Return [X, Y] of the center of cell containing provided text 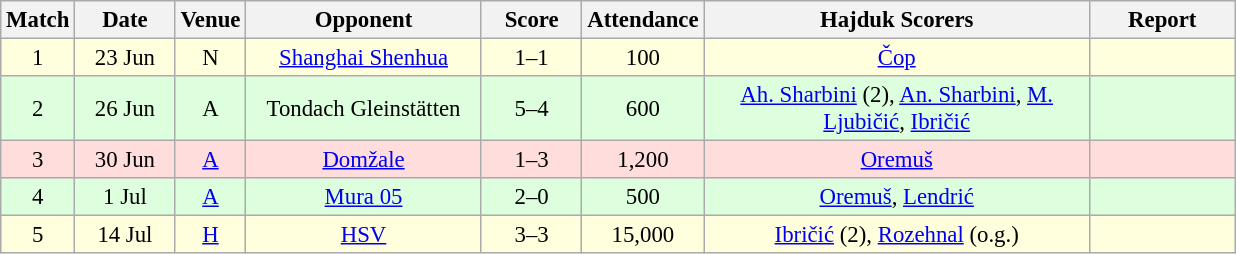
5–4 [532, 108]
Opponent [364, 20]
Oremuš [897, 160]
Report [1162, 20]
HSV [364, 235]
23 Jun [126, 58]
Date [126, 20]
600 [643, 108]
1–3 [532, 160]
Mura 05 [364, 197]
Tondach Gleinstätten [364, 108]
Čop [897, 58]
Ibričić (2), Rozehnal (o.g.) [897, 235]
5 [38, 235]
Venue [210, 20]
Oremuš, Lendrić [897, 197]
Attendance [643, 20]
15,000 [643, 235]
H [210, 235]
Match [38, 20]
30 Jun [126, 160]
500 [643, 197]
1 [38, 58]
2 [38, 108]
26 Jun [126, 108]
4 [38, 197]
Domžale [364, 160]
N [210, 58]
14 Jul [126, 235]
1 Jul [126, 197]
1,200 [643, 160]
Shanghai Shenhua [364, 58]
2–0 [532, 197]
Score [532, 20]
3 [38, 160]
Hajduk Scorers [897, 20]
3–3 [532, 235]
100 [643, 58]
Ah. Sharbini (2), An. Sharbini, M. Ljubičić, Ibričić [897, 108]
1–1 [532, 58]
